Extract the (x, y) coordinate from the center of the cell holding the provided text.  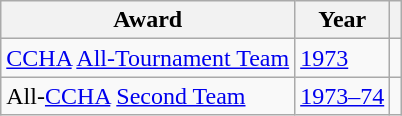
Award (148, 20)
1973–74 (342, 96)
All-CCHA Second Team (148, 96)
1973 (342, 58)
CCHA All-Tournament Team (148, 58)
Year (342, 20)
